Provide the (x, y) coordinate of the cell's center where the given text is located.  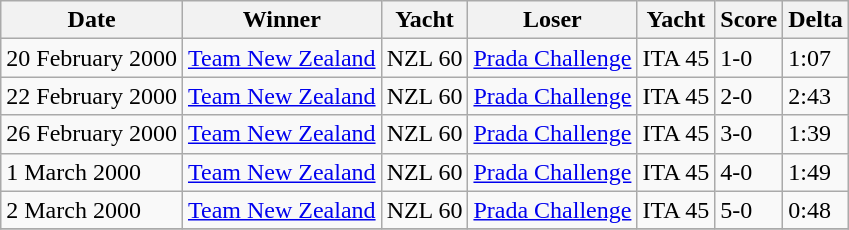
1-0 (749, 58)
5-0 (749, 210)
Date (92, 20)
Score (749, 20)
2 March 2000 (92, 210)
2:43 (816, 96)
20 February 2000 (92, 58)
2-0 (749, 96)
4-0 (749, 172)
1 March 2000 (92, 172)
22 February 2000 (92, 96)
Delta (816, 20)
1:07 (816, 58)
Loser (552, 20)
Winner (282, 20)
0:48 (816, 210)
3-0 (749, 134)
26 February 2000 (92, 134)
1:49 (816, 172)
1:39 (816, 134)
